For the text-containing cell, return its midpoint in [x, y] coordinate format. 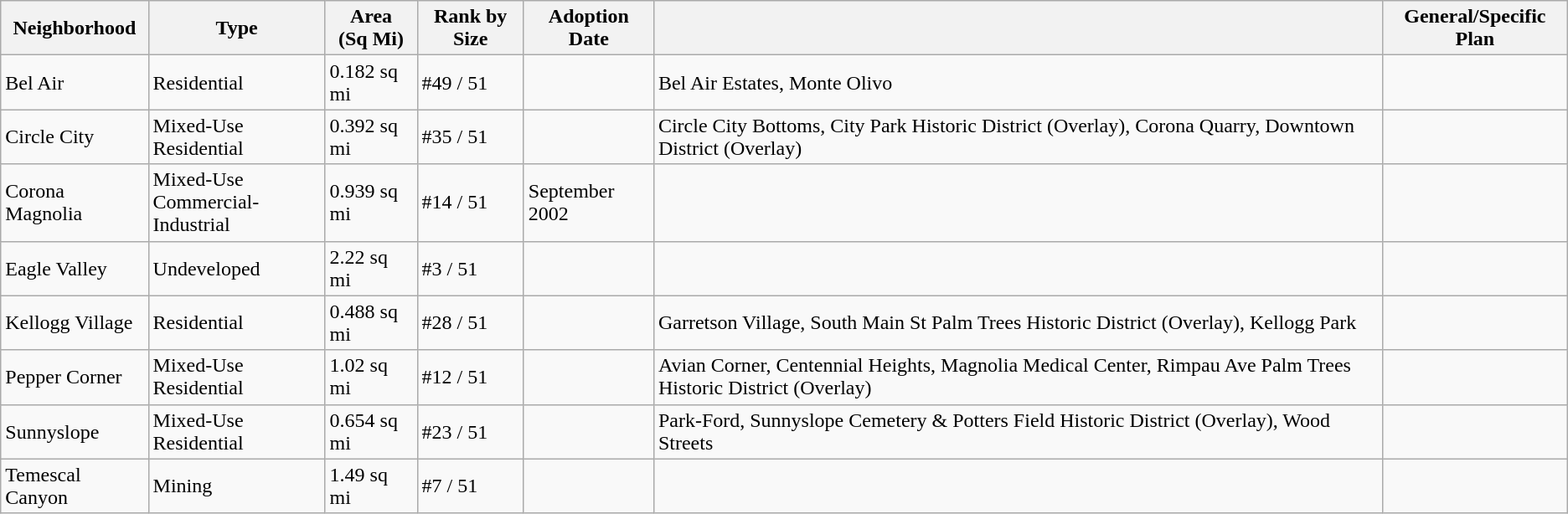
#7 / 51 [471, 486]
Circle City [75, 137]
Garretson Village, South Main St Palm Trees Historic District (Overlay), Kellogg Park [1018, 323]
#49 / 51 [471, 82]
Temescal Canyon [75, 486]
Park-Ford, Sunnyslope Cemetery & Potters Field Historic District (Overlay), Wood Streets [1018, 432]
Bel Air [75, 82]
#14 / 51 [471, 203]
Pepper Corner [75, 377]
General/Specific Plan [1474, 28]
Avian Corner, Centennial Heights, Magnolia Medical Center, Rimpau Ave Palm Trees Historic District (Overlay) [1018, 377]
Circle City Bottoms, City Park Historic District (Overlay), Corona Quarry, Downtown District (Overlay) [1018, 137]
Undeveloped [236, 268]
Bel Air Estates, Monte Olivo [1018, 82]
Neighborhood [75, 28]
#3 / 51 [471, 268]
Kellogg Village [75, 323]
Rank by Size [471, 28]
0.182 sq mi [371, 82]
Adoption Date [588, 28]
1.49 sq mi [371, 486]
#23 / 51 [471, 432]
Type [236, 28]
#12 / 51 [471, 377]
Area(Sq Mi) [371, 28]
1.02 sq mi [371, 377]
Sunnyslope [75, 432]
0.392 sq mi [371, 137]
September 2002 [588, 203]
2.22 sq mi [371, 268]
Mixed-UseCommercial-Industrial [236, 203]
0.488 sq mi [371, 323]
Mining [236, 486]
0.939 sq mi [371, 203]
Corona Magnolia [75, 203]
#28 / 51 [471, 323]
Eagle Valley [75, 268]
0.654 sq mi [371, 432]
#35 / 51 [471, 137]
